Extract the [x, y] coordinate from the center of the cell holding the provided text.  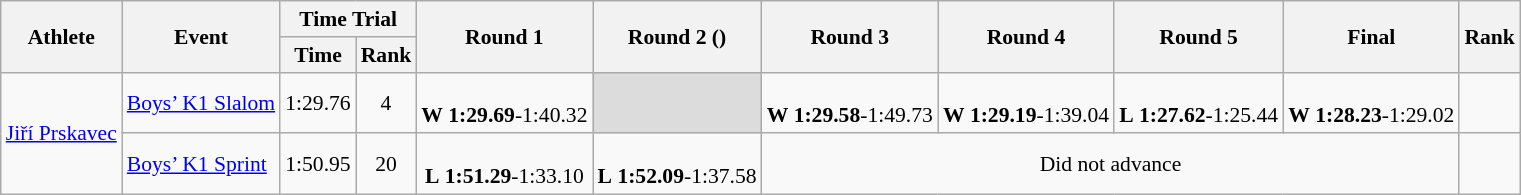
20 [386, 164]
Round 4 [1026, 36]
L 1:52.09-1:37.58 [676, 164]
L 1:27.62-1:25.44 [1198, 102]
Round 1 [504, 36]
Time Trial [348, 19]
Boys’ K1 Slalom [201, 102]
Round 2 () [676, 36]
Time [318, 55]
4 [386, 102]
W 1:29.69-1:40.32 [504, 102]
W 1:28.23-1:29.02 [1371, 102]
Boys’ K1 Sprint [201, 164]
Athlete [62, 36]
Did not advance [1111, 164]
Round 3 [850, 36]
Final [1371, 36]
Jiří Prskavec [62, 133]
L 1:51.29-1:33.10 [504, 164]
W 1:29.58-1:49.73 [850, 102]
Event [201, 36]
W 1:29.19-1:39.04 [1026, 102]
Round 5 [1198, 36]
1:29.76 [318, 102]
1:50.95 [318, 164]
